Return the [x, y] coordinate for the center point of the cell that contains the specified text.  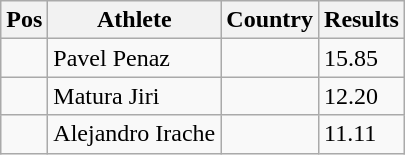
Pos [24, 20]
11.11 [362, 134]
Athlete [134, 20]
Results [362, 20]
Country [270, 20]
12.20 [362, 96]
Pavel Penaz [134, 58]
Alejandro Irache [134, 134]
15.85 [362, 58]
Matura Jiri [134, 96]
